Search for the cell housing the specified text and yield its (x, y) center coordinate. 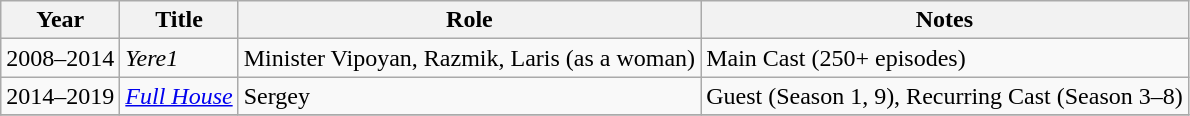
Year (60, 20)
Minister Vipoyan, Razmik, Laris (as a woman) (469, 58)
2008–2014 (60, 58)
2014–2019 (60, 96)
Guest (Season 1, 9), Recurring Cast (Season 3–8) (945, 96)
Role (469, 20)
Title (179, 20)
Notes (945, 20)
Main Cast (250+ episodes) (945, 58)
Yere1 (179, 58)
Full House (179, 96)
Sergey (469, 96)
